Capture the cell that displays the provided text and extract its [x, y] central coordinate. 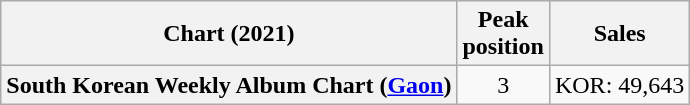
3 [503, 85]
South Korean Weekly Album Chart (Gaon) [229, 85]
Sales [619, 34]
Peakposition [503, 34]
KOR: 49,643 [619, 85]
Chart (2021) [229, 34]
